Find where the given text appears and provide that cell's center as (x, y) coordinate. 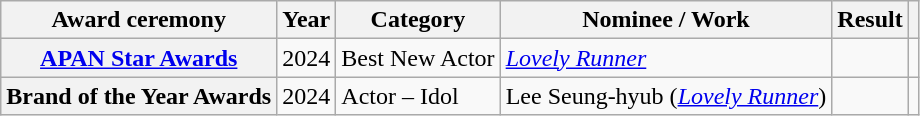
Result (870, 20)
Lee Seung-hyub (Lovely Runner) (666, 96)
Lovely Runner (666, 58)
Award ceremony (139, 20)
Best New Actor (418, 58)
Category (418, 20)
Year (306, 20)
Actor – Idol (418, 96)
Nominee / Work (666, 20)
Brand of the Year Awards (139, 96)
APAN Star Awards (139, 58)
